Return the [X, Y] coordinate for the center point of the cell that contains the specified text.  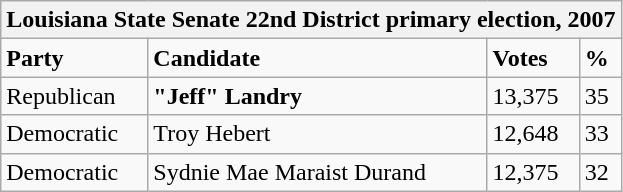
Republican [74, 96]
35 [600, 96]
32 [600, 172]
"Jeff" Landry [318, 96]
13,375 [533, 96]
Votes [533, 58]
Sydnie Mae Maraist Durand [318, 172]
Party [74, 58]
12,648 [533, 134]
33 [600, 134]
% [600, 58]
12,375 [533, 172]
Troy Hebert [318, 134]
Louisiana State Senate 22nd District primary election, 2007 [311, 20]
Candidate [318, 58]
